Return (x, y) of the center of cell containing provided text 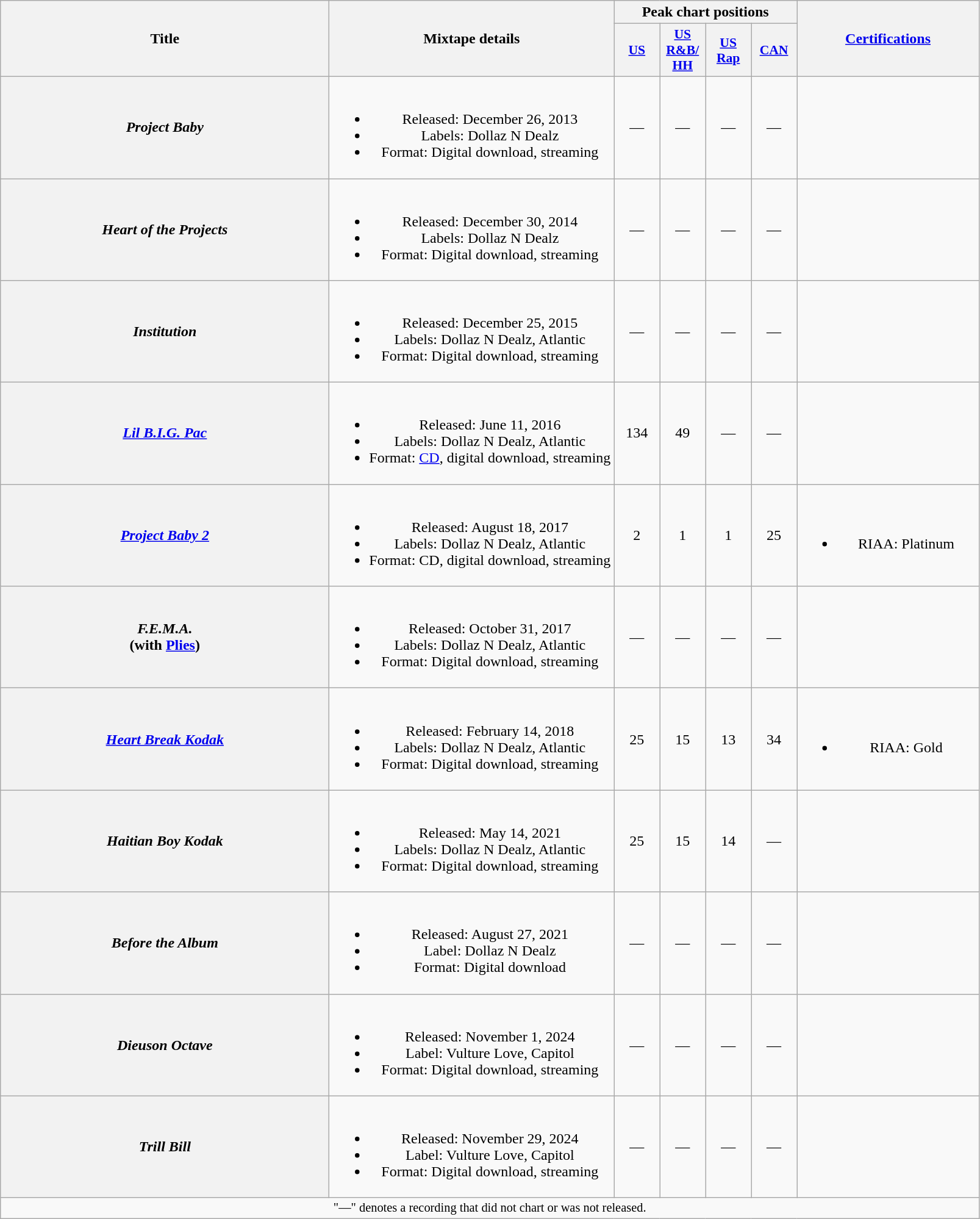
Released: December 26, 2013Labels: Dollaz N DealzFormat: Digital download, streaming (472, 127)
Released: February 14, 2018Labels: Dollaz N Dealz, AtlanticFormat: Digital download, streaming (472, 739)
F.E.M.A.(with Plies) (165, 637)
Haitian Boy Kodak (165, 841)
Project Baby (165, 127)
Institution (165, 332)
Project Baby 2 (165, 536)
134 (637, 433)
Lil B.I.G. Pac (165, 433)
Released: November 1, 2024Label: Vulture Love, CapitolFormat: Digital download, streaming (472, 1045)
RIAA: Platinum (888, 536)
13 (728, 739)
"—" denotes a recording that did not chart or was not released. (490, 1208)
14 (728, 841)
Dieuson Octave (165, 1045)
Heart of the Projects (165, 229)
Peak chart positions (706, 12)
Released: May 14, 2021Labels: Dollaz N Dealz, AtlanticFormat: Digital download, streaming (472, 841)
Mixtape details (472, 39)
Title (165, 39)
USR&B/HH (683, 50)
Released: November 29, 2024Label: Vulture Love, CapitolFormat: Digital download, streaming (472, 1147)
2 (637, 536)
Released: December 30, 2014Labels: Dollaz N DealzFormat: Digital download, streaming (472, 229)
Released: August 27, 2021Label: Dollaz N DealzFormat: Digital download (472, 943)
Released: December 25, 2015Labels: Dollaz N Dealz, AtlanticFormat: Digital download, streaming (472, 332)
Released: June 11, 2016Labels: Dollaz N Dealz, AtlanticFormat: CD, digital download, streaming (472, 433)
34 (774, 739)
RIAA: Gold (888, 739)
US (637, 50)
Before the Album (165, 943)
Released: October 31, 2017Labels: Dollaz N Dealz, AtlanticFormat: Digital download, streaming (472, 637)
CAN (774, 50)
Heart Break Kodak (165, 739)
Trill Bill (165, 1147)
Released: August 18, 2017Labels: Dollaz N Dealz, AtlanticFormat: CD, digital download, streaming (472, 536)
49 (683, 433)
Certifications (888, 39)
USRap (728, 50)
